Find where the given text appears and provide that cell's center as [x, y] coordinate. 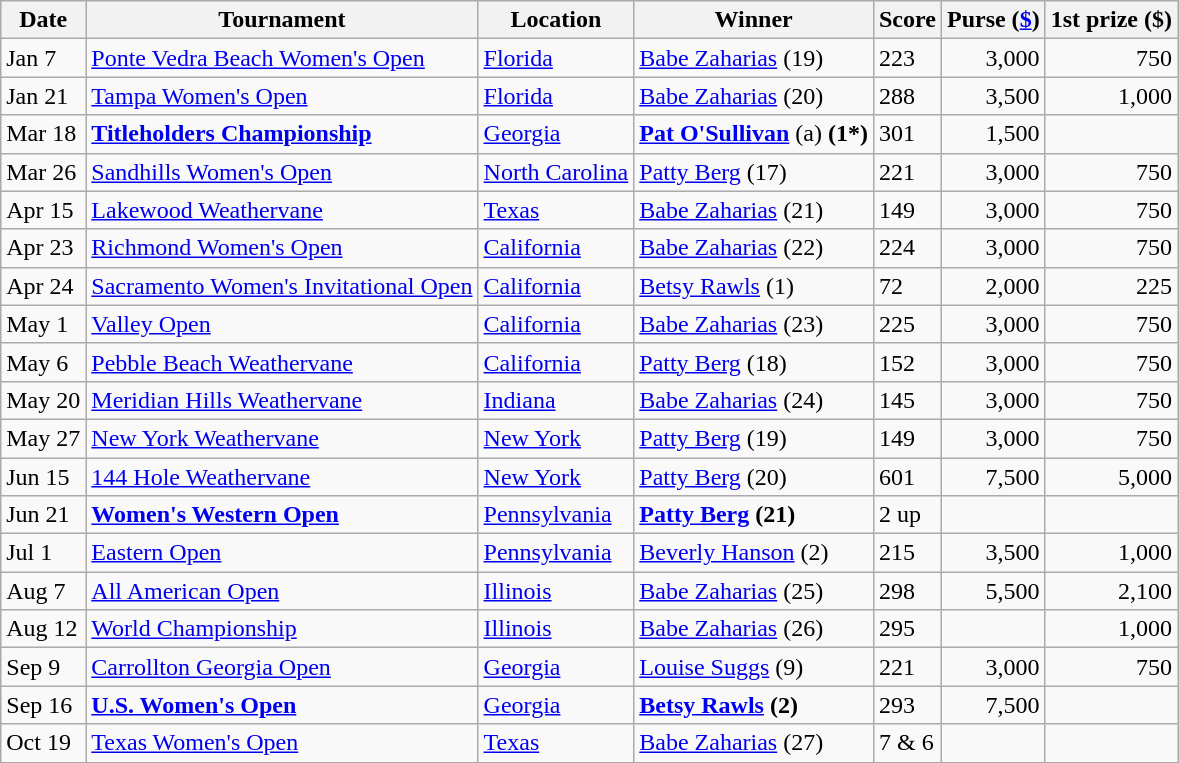
Location [556, 20]
Betsy Rawls (2) [754, 705]
Babe Zaharias (20) [754, 96]
144 Hole Weathervane [282, 477]
Aug 12 [44, 629]
Beverly Hanson (2) [754, 553]
Sep 16 [44, 705]
152 [907, 362]
Meridian Hills Weathervane [282, 400]
601 [907, 477]
Babe Zaharias (25) [754, 591]
Babe Zaharias (23) [754, 324]
Richmond Women's Open [282, 248]
Sacramento Women's Invitational Open [282, 286]
Jan 21 [44, 96]
New York Weathervane [282, 438]
Women's Western Open [282, 515]
Tournament [282, 20]
Mar 18 [44, 134]
Valley Open [282, 324]
298 [907, 591]
Purse ($) [993, 20]
Texas Women's Open [282, 743]
Sandhills Women's Open [282, 172]
301 [907, 134]
Patty Berg (21) [754, 515]
Aug 7 [44, 591]
Babe Zaharias (26) [754, 629]
Jun 21 [44, 515]
7 & 6 [907, 743]
288 [907, 96]
Date [44, 20]
72 [907, 286]
Winner [754, 20]
Jan 7 [44, 58]
Babe Zaharias (27) [754, 743]
5,500 [993, 591]
Eastern Open [282, 553]
Babe Zaharias (19) [754, 58]
Ponte Vedra Beach Women's Open [282, 58]
Score [907, 20]
Betsy Rawls (1) [754, 286]
1,500 [993, 134]
May 6 [44, 362]
Apr 15 [44, 210]
May 20 [44, 400]
Patty Berg (18) [754, 362]
Pat O'Sullivan (a) (1*) [754, 134]
Patty Berg (20) [754, 477]
May 1 [44, 324]
293 [907, 705]
Apr 23 [44, 248]
Oct 19 [44, 743]
Carrollton Georgia Open [282, 667]
Pebble Beach Weathervane [282, 362]
2 up [907, 515]
Babe Zaharias (24) [754, 400]
Mar 26 [44, 172]
295 [907, 629]
Lakewood Weathervane [282, 210]
U.S. Women's Open [282, 705]
All American Open [282, 591]
2,000 [993, 286]
Louise Suggs (9) [754, 667]
Apr 24 [44, 286]
5,000 [1111, 477]
Sep 9 [44, 667]
1st prize ($) [1111, 20]
Tampa Women's Open [282, 96]
Patty Berg (19) [754, 438]
North Carolina [556, 172]
Jul 1 [44, 553]
May 27 [44, 438]
2,100 [1111, 591]
145 [907, 400]
Indiana [556, 400]
World Championship [282, 629]
Patty Berg (17) [754, 172]
Titleholders Championship [282, 134]
215 [907, 553]
Babe Zaharias (21) [754, 210]
Jun 15 [44, 477]
224 [907, 248]
Babe Zaharias (22) [754, 248]
223 [907, 58]
